Search for the cell housing the specified text and yield its [X, Y] center coordinate. 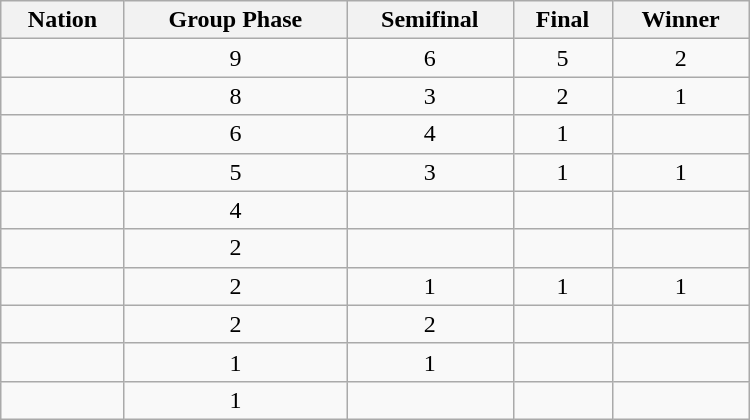
9 [235, 58]
8 [235, 96]
Group Phase [235, 20]
Semifinal [430, 20]
Winner [680, 20]
Final [562, 20]
Nation [63, 20]
